Scan for the cell matching the given text and deliver its [X, Y] coordinate at center. 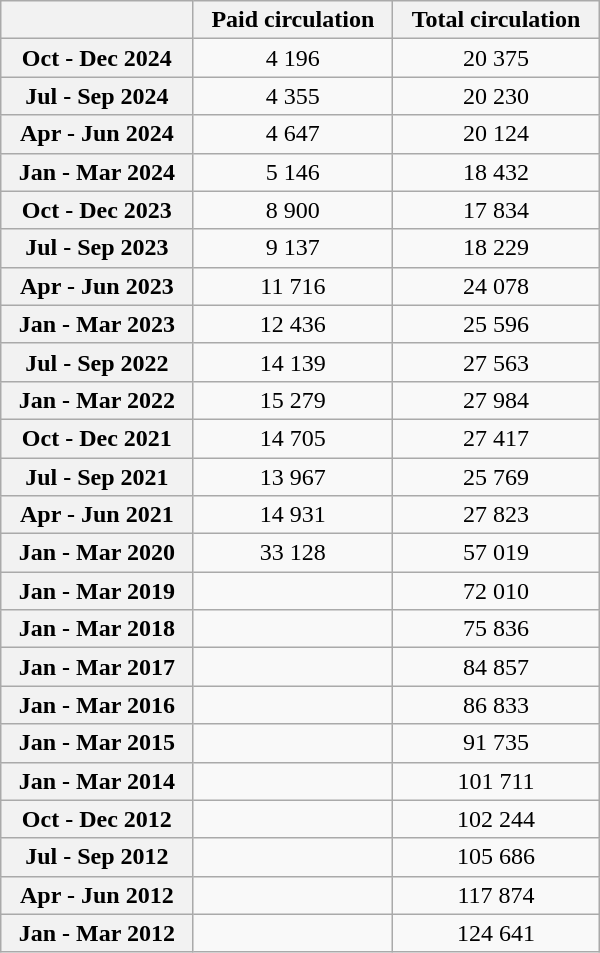
Total circulation [496, 20]
27 563 [496, 362]
91 735 [496, 743]
Jan - Mar 2017 [97, 667]
Oct - Dec 2023 [97, 210]
Jan - Mar 2014 [97, 781]
5 146 [293, 172]
27 984 [496, 400]
Jul - Sep 2021 [97, 477]
12 436 [293, 324]
Jan - Mar 2019 [97, 591]
Apr - Jun 2024 [97, 134]
102 244 [496, 819]
Jan - Mar 2016 [97, 705]
57 019 [496, 553]
33 128 [293, 553]
75 836 [496, 629]
84 857 [496, 667]
20 375 [496, 58]
Apr - Jun 2012 [97, 895]
15 279 [293, 400]
9 137 [293, 248]
13 967 [293, 477]
101 711 [496, 781]
20 124 [496, 134]
Jul - Sep 2012 [97, 857]
72 010 [496, 591]
18 432 [496, 172]
Apr - Jun 2021 [97, 515]
24 078 [496, 286]
4 355 [293, 96]
27 823 [496, 515]
124 641 [496, 933]
105 686 [496, 857]
Jan - Mar 2022 [97, 400]
17 834 [496, 210]
Jul - Sep 2024 [97, 96]
20 230 [496, 96]
Jan - Mar 2023 [97, 324]
4 647 [293, 134]
25 596 [496, 324]
Oct - Dec 2024 [97, 58]
Paid circulation [293, 20]
8 900 [293, 210]
86 833 [496, 705]
Jul - Sep 2022 [97, 362]
27 417 [496, 438]
Jan - Mar 2020 [97, 553]
14 931 [293, 515]
14 139 [293, 362]
18 229 [496, 248]
Jan - Mar 2015 [97, 743]
Jan - Mar 2012 [97, 933]
Jan - Mar 2018 [97, 629]
Oct - Dec 2012 [97, 819]
Apr - Jun 2023 [97, 286]
117 874 [496, 895]
Jan - Mar 2024 [97, 172]
25 769 [496, 477]
4 196 [293, 58]
11 716 [293, 286]
14 705 [293, 438]
Oct - Dec 2021 [97, 438]
Jul - Sep 2023 [97, 248]
